Identify which cell holds the provided text, then report its (x, y) central coordinate. 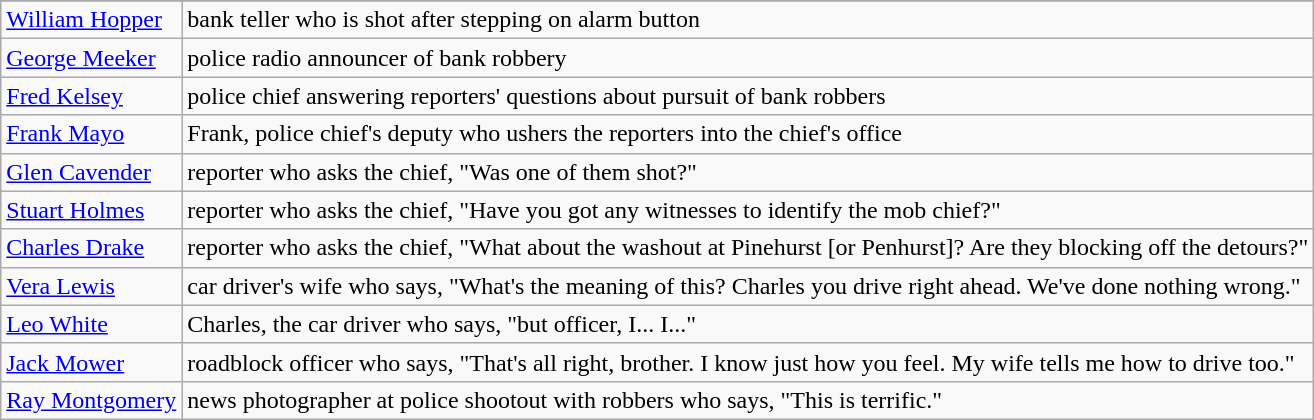
William Hopper (92, 20)
Jack Mower (92, 362)
roadblock officer who says, "That's all right, brother. I know just how you feel. My wife tells me how to drive too." (748, 362)
Charles Drake (92, 248)
reporter who asks the chief, "Was one of them shot?" (748, 172)
Frank, police chief's deputy who ushers the reporters into the chief's office (748, 134)
reporter who asks the chief, "What about the washout at Pinehurst [or Penhurst]? Are they blocking off the detours?" (748, 248)
reporter who asks the chief, "Have you got any witnesses to identify the mob chief?" (748, 210)
news photographer at police shootout with robbers who says, "This is terrific." (748, 400)
George Meeker (92, 58)
Glen Cavender (92, 172)
car driver's wife who says, "What's the meaning of this? Charles you drive right ahead. We've done nothing wrong." (748, 286)
Leo White (92, 324)
Fred Kelsey (92, 96)
Vera Lewis (92, 286)
police radio announcer of bank robbery (748, 58)
police chief answering reporters' questions about pursuit of bank robbers (748, 96)
Charles, the car driver who says, "but officer, I... I..." (748, 324)
Stuart Holmes (92, 210)
Ray Montgomery (92, 400)
Frank Mayo (92, 134)
bank teller who is shot after stepping on alarm button (748, 20)
